For the text-containing cell, return its midpoint in (X, Y) coordinate format. 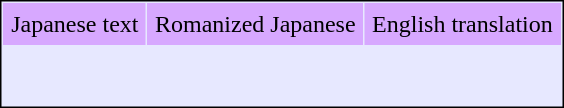
Romanized Japanese (256, 24)
English translation (463, 24)
Japanese text (75, 24)
